Extract the [X, Y] coordinate from the center of the cell holding the provided text.  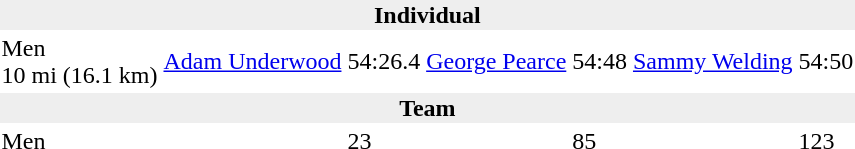
54:48 [600, 62]
54:26.4 [384, 62]
Adam Underwood [252, 62]
Individual [428, 15]
54:50 [826, 62]
Sammy Welding [712, 62]
George Pearce [496, 62]
Team [428, 108]
Men10 mi (16.1 km) [80, 62]
